From the cell containing the given text, extract its center point as (x, y) coordinate. 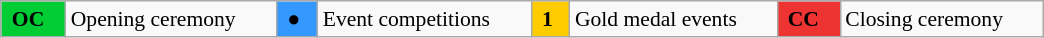
CC (808, 19)
1 (551, 19)
Closing ceremony (941, 19)
● (298, 19)
Opening ceremony (172, 19)
Event competitions (425, 19)
Gold medal events (674, 19)
OC (33, 19)
